Locate the cell with the specified text and output its (x, y) center coordinate. 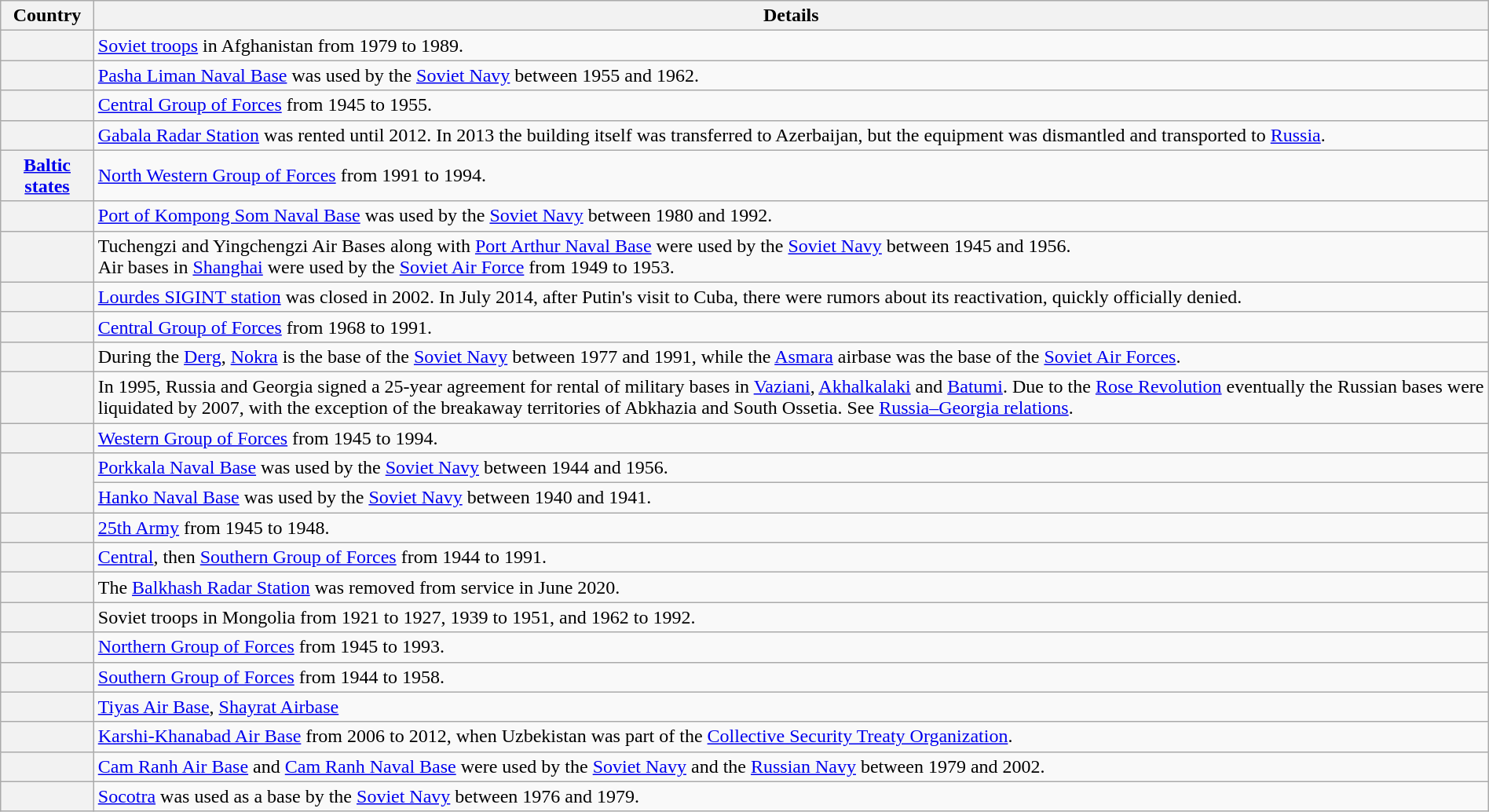
Port of Kompong Som Naval Base was used by the Soviet Navy between 1980 and 1992. (791, 216)
Pasha Liman Naval Base was used by the Soviet Navy between 1955 and 1962. (791, 75)
Porkkala Naval Base was used by the Soviet Navy between 1944 and 1956. (791, 468)
Cam Ranh Air Base and Cam Ranh Naval Base were used by the Soviet Navy and the Russian Navy between 1979 and 2002. (791, 766)
Western Group of Forces from 1945 to 1994. (791, 437)
The Balkhash Radar Station was removed from service in June 2020. (791, 587)
North Western Group of Forces from 1991 to 1994. (791, 176)
Details (791, 16)
Soviet troops in Mongolia from 1921 to 1927, 1939 to 1951, and 1962 to 1992. (791, 617)
Karshi-Khanabad Air Base from 2006 to 2012, when Uzbekistan was part of the Collective Security Treaty Organization. (791, 737)
During the Derg, Nokra is the base of the Soviet Navy between 1977 and 1991, while the Asmara airbase was the base of the Soviet Air Forces. (791, 357)
25th Army from 1945 to 1948. (791, 528)
Tiyas Air Base, Shayrat Airbase (791, 707)
Baltic states (47, 176)
Socotra was used as a base by the Soviet Navy between 1976 and 1979. (791, 796)
Central Group of Forces from 1968 to 1991. (791, 327)
Southern Group of Forces from 1944 to 1958. (791, 677)
Hanko Naval Base was used by the Soviet Navy between 1940 and 1941. (791, 498)
Country (47, 16)
Central Group of Forces from 1945 to 1955. (791, 105)
Northern Group of Forces from 1945 to 1993. (791, 647)
Soviet troops in Afghanistan from 1979 to 1989. (791, 46)
Central, then Southern Group of Forces from 1944 to 1991. (791, 558)
